Search for the cell housing the specified text and yield its (X, Y) center coordinate. 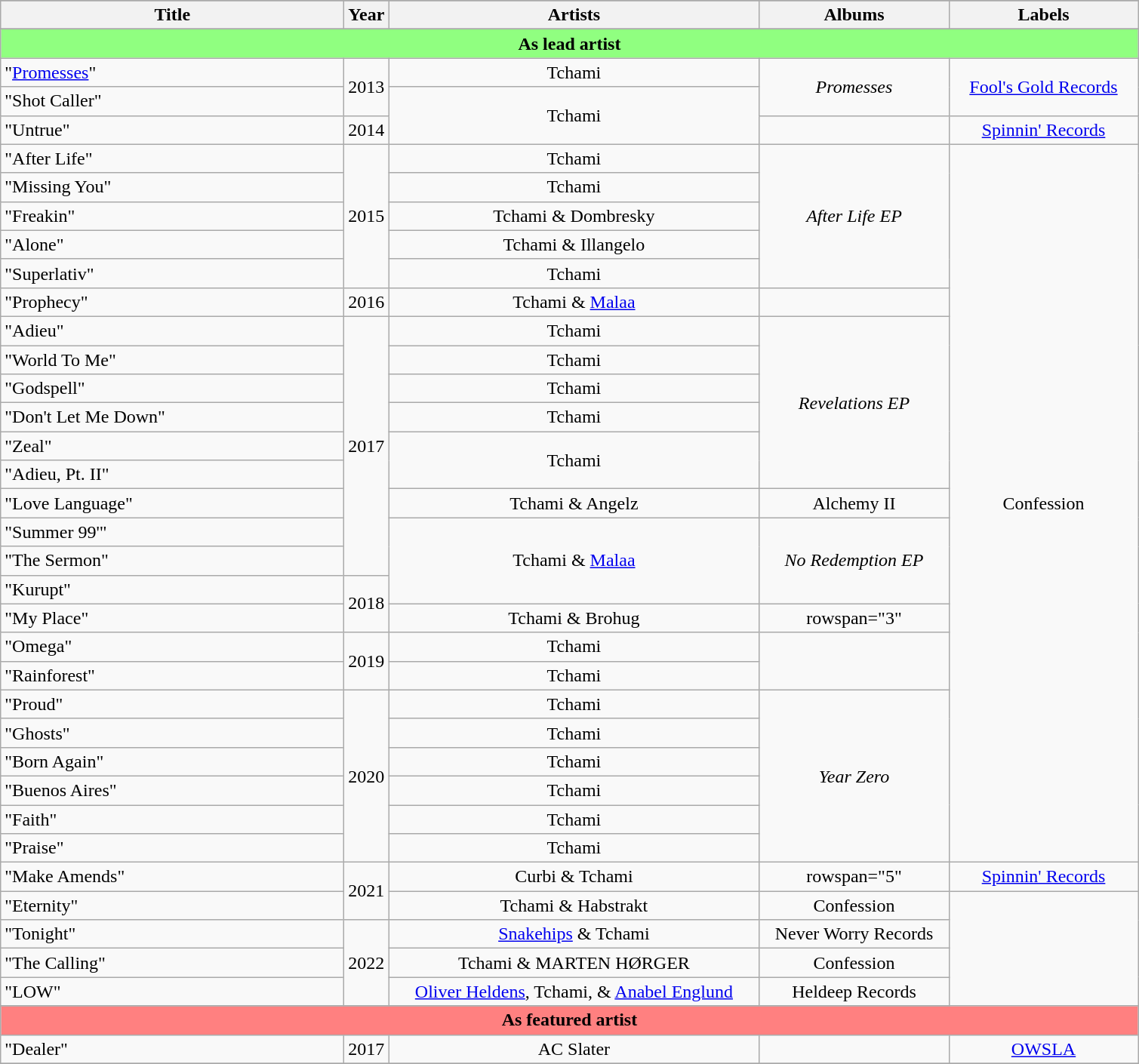
Fool's Gold Records (1043, 87)
"The Calling" (172, 963)
2014 (367, 130)
2018 (367, 604)
"Don't Let Me Down" (172, 417)
Title (172, 15)
No Redemption EP (854, 561)
AC Slater (574, 1049)
Heldeep Records (854, 992)
Tchami & MARTEN HØRGER (574, 963)
"Tonight" (172, 934)
Tchami & Dombresky (574, 216)
2016 (367, 302)
Oliver Heldens, Tchami, & Anabel Englund (574, 992)
Tchami & Habstrakt (574, 906)
"Zeal" (172, 446)
"Dealer" (172, 1049)
"Adieu" (172, 331)
"Eternity" (172, 906)
2013 (367, 87)
Tchami & Angelz (574, 503)
After Life EP (854, 216)
Never Worry Records (854, 934)
Artists (574, 15)
Tchami & Illangelo (574, 244)
2022 (367, 963)
Curbi & Tchami (574, 877)
Alchemy II (854, 503)
"Rainforest" (172, 675)
"Godspell" (172, 389)
"Prophecy" (172, 302)
"Adieu, Pt. II" (172, 475)
"Born Again" (172, 761)
"Promesses" (172, 72)
2019 (367, 661)
"Buenos Aires" (172, 790)
As lead artist (569, 44)
rowspan="5" (854, 877)
"Kurupt" (172, 589)
Year Zero (854, 776)
OWSLA (1043, 1049)
"Superlativ" (172, 273)
2015 (367, 216)
"Faith" (172, 819)
Year (367, 15)
"Praise" (172, 848)
"Freakin" (172, 216)
Snakehips & Tchami (574, 934)
Promesses (854, 87)
"Make Amends" (172, 877)
"Alone" (172, 244)
2021 (367, 891)
rowspan="3" (854, 618)
"Ghosts" (172, 733)
"Missing You" (172, 187)
Tchami & Brohug (574, 618)
2020 (367, 776)
"After Life" (172, 158)
Labels (1043, 15)
"Summer 99'" (172, 532)
"The Sermon" (172, 561)
Albums (854, 15)
As featured artist (569, 1020)
"Untrue" (172, 130)
"Love Language" (172, 503)
"My Place" (172, 618)
"Proud" (172, 704)
"World To Me" (172, 360)
"Shot Caller" (172, 101)
"LOW" (172, 992)
Revelations EP (854, 402)
"Omega" (172, 647)
